Detect which cell encompasses the target text, then output its (X, Y) center coordinate. 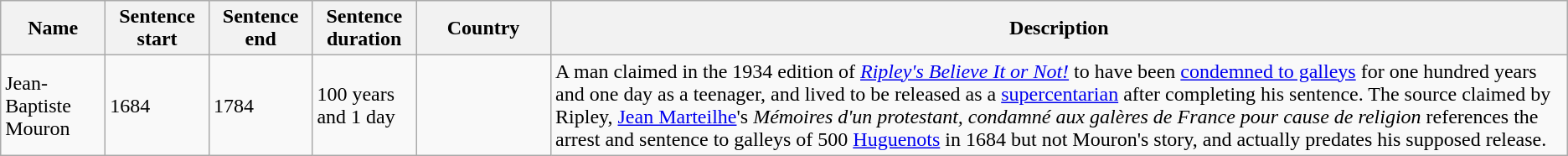
1684 (157, 106)
Jean-Baptiste Mouron (54, 106)
Sentence start (157, 29)
Sentence end (260, 29)
Description (1060, 29)
Name (54, 29)
100 years and 1 day (364, 106)
Sentence duration (364, 29)
Country (482, 29)
1784 (260, 106)
